From the cell containing the given text, extract its center point as [x, y] coordinate. 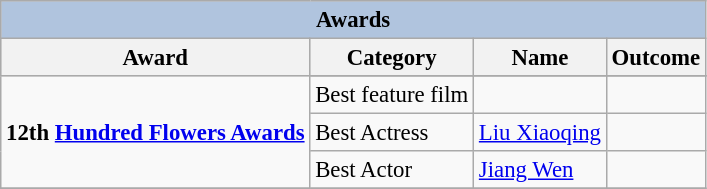
Best Actress [392, 133]
Best Actor [392, 170]
Award [156, 58]
Name [540, 58]
Best feature film [392, 95]
Category [392, 58]
Liu Xiaoqing [540, 133]
Jiang Wen [540, 170]
Awards [354, 20]
12th Hundred Flowers Awards [156, 132]
Outcome [656, 58]
